Find where the given text appears and provide that cell's center as (X, Y) coordinate. 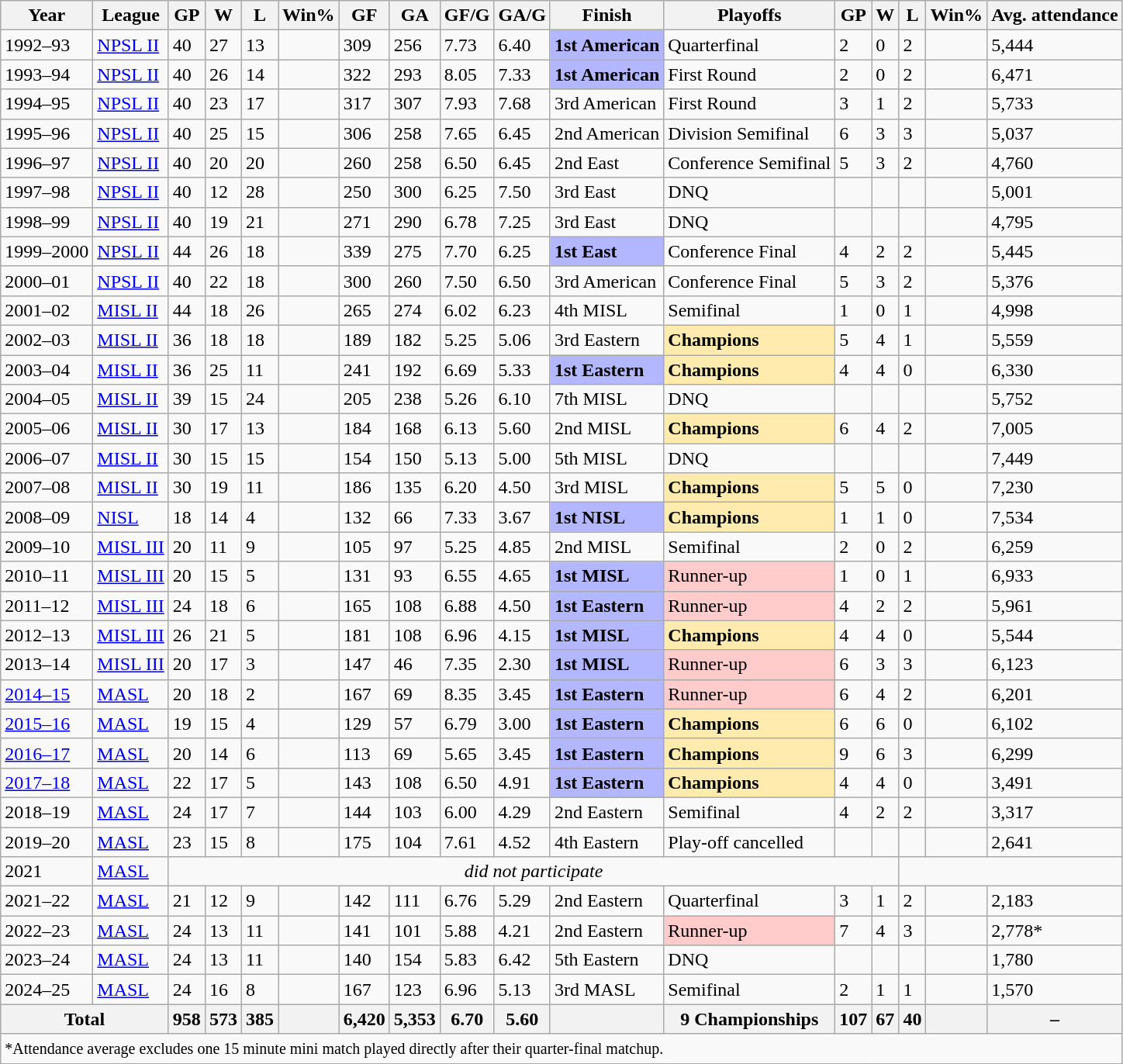
2010–11 (47, 576)
306 (365, 133)
6,102 (1055, 724)
5,353 (414, 1019)
NISL (131, 517)
111 (414, 901)
5.06 (522, 340)
7.35 (467, 665)
1997–98 (47, 192)
2009–10 (47, 547)
5,544 (1055, 635)
Total (85, 1019)
5,733 (1055, 104)
6.55 (467, 576)
16 (223, 990)
7,534 (1055, 517)
7.93 (467, 104)
6.42 (522, 960)
3rd MASL (606, 990)
5,445 (1055, 251)
573 (223, 1019)
7.25 (522, 222)
103 (414, 812)
3.00 (522, 724)
93 (414, 576)
5,001 (1055, 192)
GA (414, 16)
256 (414, 45)
7,005 (1055, 429)
6,330 (1055, 370)
2004–05 (47, 399)
6,299 (1055, 753)
6.00 (467, 812)
8.05 (467, 74)
8.35 (467, 694)
7.61 (467, 841)
2016–17 (47, 753)
322 (365, 74)
39 (186, 399)
2013–14 (47, 665)
6.23 (522, 310)
4,760 (1055, 163)
4th Eastern (606, 841)
101 (414, 931)
6.69 (467, 370)
6,123 (1055, 665)
67 (886, 1019)
290 (414, 222)
129 (365, 724)
275 (414, 251)
2011–12 (47, 606)
2019–20 (47, 841)
3.67 (522, 517)
3,317 (1055, 812)
186 (365, 488)
189 (365, 340)
1999–2000 (47, 251)
5,444 (1055, 45)
5.83 (467, 960)
104 (414, 841)
2005–06 (47, 429)
Play-off cancelled (749, 841)
265 (365, 310)
132 (365, 517)
1,570 (1055, 990)
147 (365, 665)
6.02 (467, 310)
5,559 (1055, 340)
385 (259, 1019)
*Attendance average excludes one 15 minute mini match played directly after their quarter-final matchup. (561, 1048)
League (131, 16)
131 (365, 576)
5.29 (522, 901)
1st East (606, 251)
1st NISL (606, 517)
4.21 (522, 931)
2006–07 (47, 458)
6.10 (522, 399)
293 (414, 74)
4,998 (1055, 310)
Playoffs (749, 16)
5th Eastern (606, 960)
2,641 (1055, 841)
135 (414, 488)
5.26 (467, 399)
143 (365, 782)
6.70 (467, 1019)
27 (223, 45)
113 (365, 753)
2023–24 (47, 960)
2021 (47, 872)
250 (365, 192)
Avg. attendance (1055, 16)
6.78 (467, 222)
958 (186, 1019)
150 (414, 458)
Division Semifinal (749, 133)
5,961 (1055, 606)
28 (259, 192)
1994–95 (47, 104)
1995–96 (47, 133)
2nd East (606, 163)
3,491 (1055, 782)
7.65 (467, 133)
2007–08 (47, 488)
6.40 (522, 45)
66 (414, 517)
274 (414, 310)
6.13 (467, 429)
1996–97 (47, 163)
4th MISL (606, 310)
241 (365, 370)
GA/G (522, 16)
5,376 (1055, 281)
5.88 (467, 931)
4.15 (522, 635)
3rd MISL (606, 488)
123 (414, 990)
9 Championships (749, 1019)
GF (365, 16)
184 (365, 429)
5.33 (522, 370)
271 (365, 222)
2015–16 (47, 724)
4.65 (522, 576)
2018–19 (47, 812)
165 (365, 606)
did not participate (534, 872)
1998–99 (47, 222)
4.52 (522, 841)
GF/G (467, 16)
2024–25 (47, 990)
5,752 (1055, 399)
2012–13 (47, 635)
2008–09 (47, 517)
1,780 (1055, 960)
168 (414, 429)
107 (853, 1019)
1992–93 (47, 45)
309 (365, 45)
2nd American (606, 133)
2000–01 (47, 281)
2001–02 (47, 310)
142 (365, 901)
141 (365, 931)
7,230 (1055, 488)
2,183 (1055, 901)
238 (414, 399)
7.73 (467, 45)
1993–94 (47, 74)
6,259 (1055, 547)
140 (365, 960)
317 (365, 104)
Finish (606, 16)
4.85 (522, 547)
57 (414, 724)
5th MISL (606, 458)
3rd Eastern (606, 340)
6.88 (467, 606)
6.79 (467, 724)
2002–03 (47, 340)
181 (365, 635)
5.00 (522, 458)
7,449 (1055, 458)
2,778* (1055, 931)
6,933 (1055, 576)
2003–04 (47, 370)
175 (365, 841)
182 (414, 340)
6,201 (1055, 694)
192 (414, 370)
4.29 (522, 812)
2017–18 (47, 782)
7.70 (467, 251)
6,471 (1055, 74)
7.68 (522, 104)
2022–23 (47, 931)
4.91 (522, 782)
6,420 (365, 1019)
7th MISL (606, 399)
144 (365, 812)
46 (414, 665)
307 (414, 104)
5,037 (1055, 133)
Conference Semifinal (749, 163)
6.20 (467, 488)
205 (365, 399)
105 (365, 547)
2014–15 (47, 694)
Year (47, 16)
2021–22 (47, 901)
– (1055, 1019)
4,795 (1055, 222)
339 (365, 251)
5.65 (467, 753)
6.76 (467, 901)
97 (414, 547)
2.30 (522, 665)
